Return the (x, y) coordinate for the center point of the cell that contains the specified text.  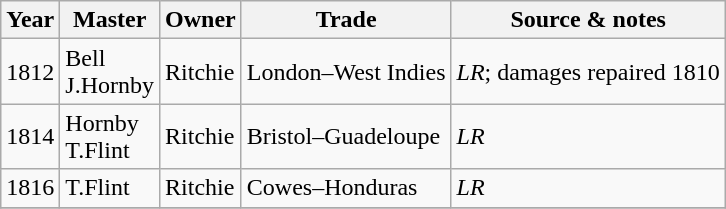
T.Flint (110, 188)
Cowes–Honduras (346, 188)
1814 (30, 136)
1816 (30, 188)
Source & notes (588, 20)
BellJ.Hornby (110, 72)
London–West Indies (346, 72)
Master (110, 20)
HornbyT.Flint (110, 136)
Trade (346, 20)
Year (30, 20)
Owner (201, 20)
1812 (30, 72)
Bristol–Guadeloupe (346, 136)
LR; damages repaired 1810 (588, 72)
